From the cell containing the given text, extract its center point as [X, Y] coordinate. 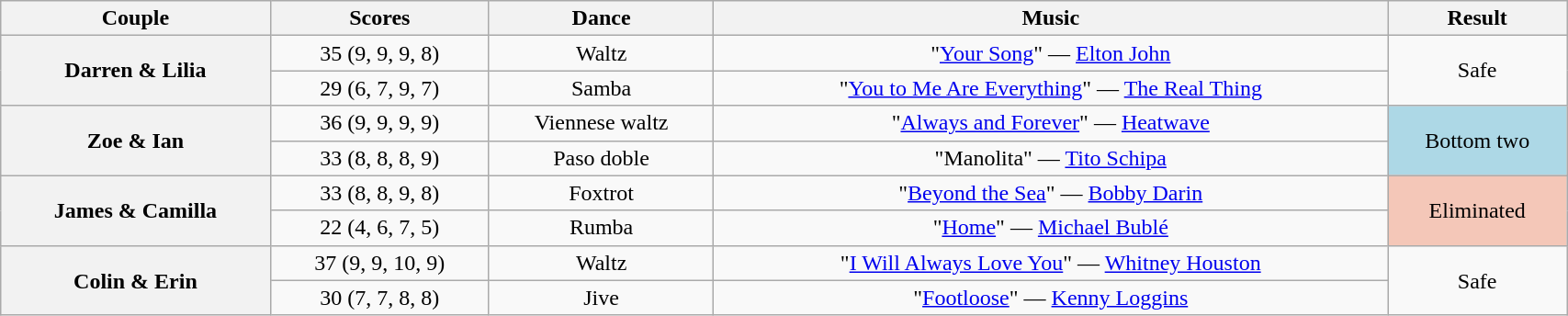
Scores [379, 18]
Paso doble [601, 158]
"Home" — Michael Bublé [1051, 228]
James & Camilla [136, 210]
22 (4, 6, 7, 5) [379, 228]
"Beyond the Sea" — Bobby Darin [1051, 193]
"Manolita" — Tito Schipa [1051, 158]
Couple [136, 18]
33 (8, 8, 9, 8) [379, 193]
Music [1051, 18]
Jive [601, 298]
37 (9, 9, 10, 9) [379, 263]
Bottom two [1477, 141]
"I Will Always Love You" — Whitney Houston [1051, 263]
Darren & Lilia [136, 71]
36 (9, 9, 9, 9) [379, 123]
29 (6, 7, 9, 7) [379, 88]
Dance [601, 18]
"You to Me Are Everything" — The Real Thing [1051, 88]
Zoe & Ian [136, 141]
33 (8, 8, 8, 9) [379, 158]
35 (9, 9, 9, 8) [379, 53]
Eliminated [1477, 210]
Foxtrot [601, 193]
Viennese waltz [601, 123]
"Always and Forever" — Heatwave [1051, 123]
30 (7, 7, 8, 8) [379, 298]
Result [1477, 18]
Colin & Erin [136, 280]
"Footloose" — Kenny Loggins [1051, 298]
Samba [601, 88]
Rumba [601, 228]
"Your Song" — Elton John [1051, 53]
